Return the [x, y] coordinate for the center point of the cell that contains the specified text.  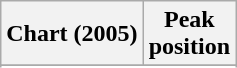
Chart (2005) [72, 34]
Peakposition [189, 34]
